Return [X, Y] of the center of cell containing provided text 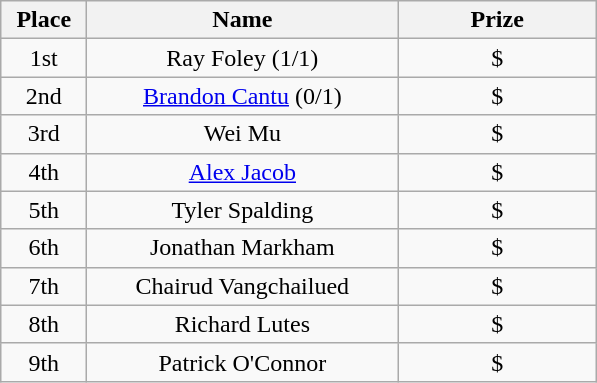
6th [44, 248]
Tyler Spalding [242, 210]
Richard Lutes [242, 324]
Place [44, 20]
Wei Mu [242, 134]
8th [44, 324]
Prize [498, 20]
Patrick O'Connor [242, 362]
Chairud Vangchailued [242, 286]
Jonathan Markham [242, 248]
5th [44, 210]
7th [44, 286]
Alex Jacob [242, 172]
Ray Foley (1/1) [242, 58]
3rd [44, 134]
Name [242, 20]
2nd [44, 96]
4th [44, 172]
1st [44, 58]
Brandon Cantu (0/1) [242, 96]
9th [44, 362]
